Scan for the cell matching the given text and deliver its [X, Y] coordinate at center. 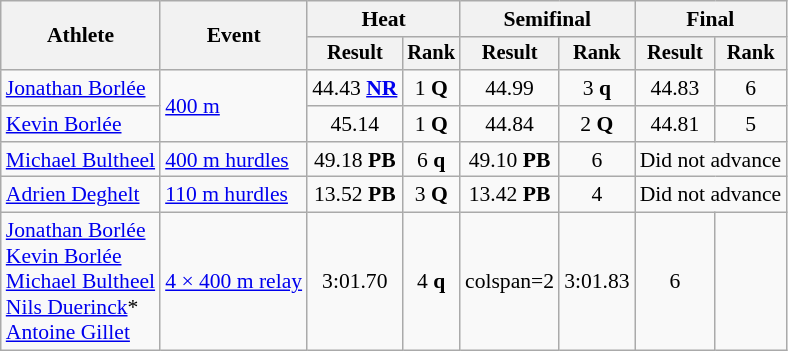
400 m hurdles [234, 160]
44.83 [676, 88]
3:01.70 [354, 282]
3:01.83 [596, 282]
110 m hurdles [234, 195]
Jonathan BorléeKevin BorléeMichael BultheelNils Duerinck*Antoine Gillet [80, 282]
44.81 [676, 124]
400 m [234, 106]
44.84 [510, 124]
4 [596, 195]
Jonathan Borlée [80, 88]
49.18 PB [354, 160]
13.52 PB [354, 195]
4 q [431, 282]
Adrien Deghelt [80, 195]
Event [234, 36]
colspan=2 [510, 282]
3 Q [431, 195]
Semifinal [548, 19]
Kevin Borlée [80, 124]
49.10 PB [510, 160]
45.14 [354, 124]
4 × 400 m relay [234, 282]
Final [711, 19]
3 q [596, 88]
5 [750, 124]
44.99 [510, 88]
Michael Bultheel [80, 160]
6 q [431, 160]
Heat [384, 19]
2 Q [596, 124]
44.43 NR [354, 88]
13.42 PB [510, 195]
Athlete [80, 36]
